Locate the cell with the specified text and output its (x, y) center coordinate. 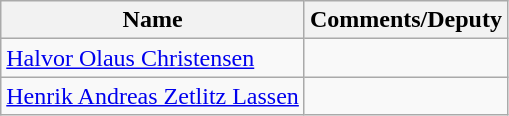
Henrik Andreas Zetlitz Lassen (153, 96)
Halvor Olaus Christensen (153, 58)
Comments/Deputy (406, 20)
Name (153, 20)
